Locate the cell with the specified text and output its (x, y) center coordinate. 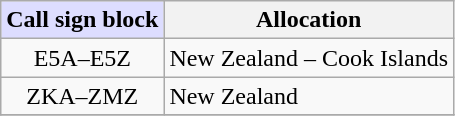
New Zealand – Cook Islands (309, 58)
Allocation (309, 20)
ZKA–ZMZ (82, 96)
E5A–E5Z (82, 58)
New Zealand (309, 96)
Call sign block (82, 20)
